Provide the (x, y) coordinate of the cell's center where the given text is located.  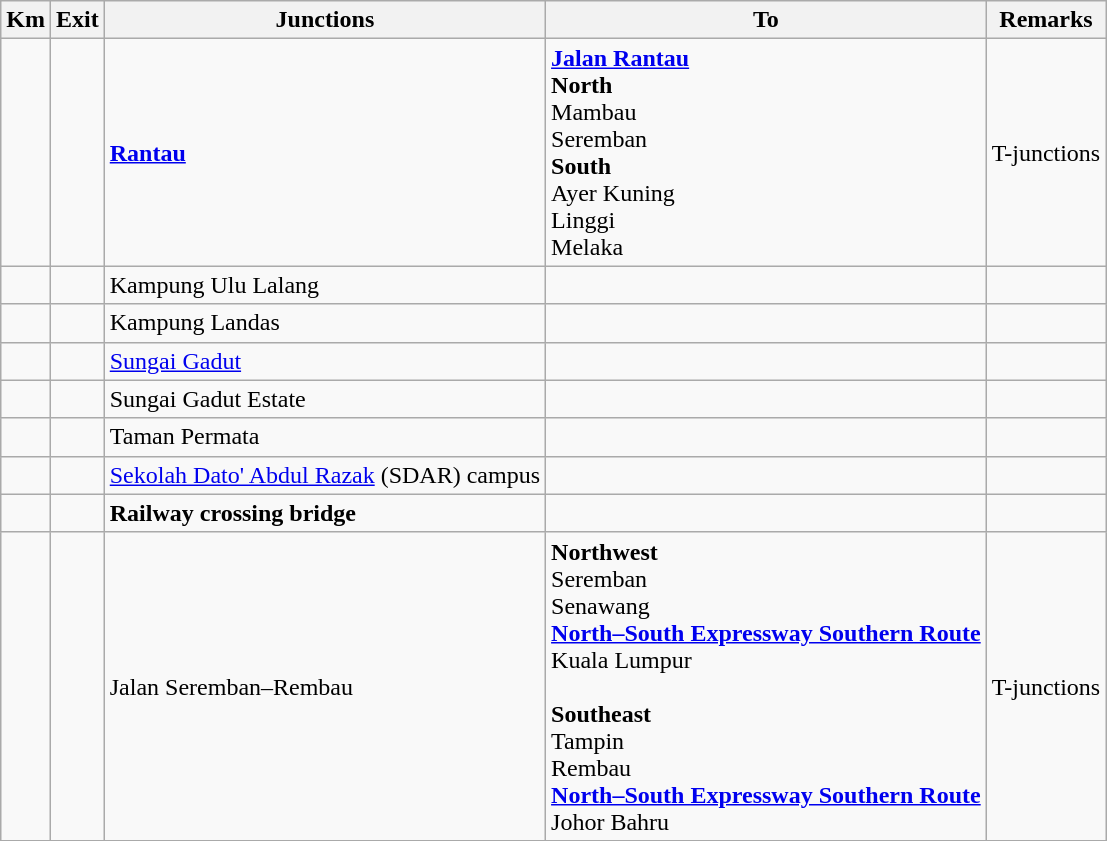
Remarks (1046, 20)
Taman Permata (324, 437)
Rantau (324, 152)
Sekolah Dato' Abdul Razak (SDAR) campus (324, 475)
Exit (77, 20)
Sungai Gadut (324, 361)
Northwest Seremban Senawang North–South Expressway Southern RouteKuala LumpurSoutheast Tampin Rembau North–South Expressway Southern RouteJohor Bahru (766, 686)
Jalan Seremban–Rembau (324, 686)
Railway crossing bridge (324, 513)
Jalan RantauNorthMambauSerembanSouthAyer KuningLinggiMelaka (766, 152)
Sungai Gadut Estate (324, 399)
Kampung Ulu Lalang (324, 285)
To (766, 20)
Junctions (324, 20)
Km (26, 20)
Kampung Landas (324, 323)
